Determine the [X, Y] coordinate at the center of the cell enclosing the given text.  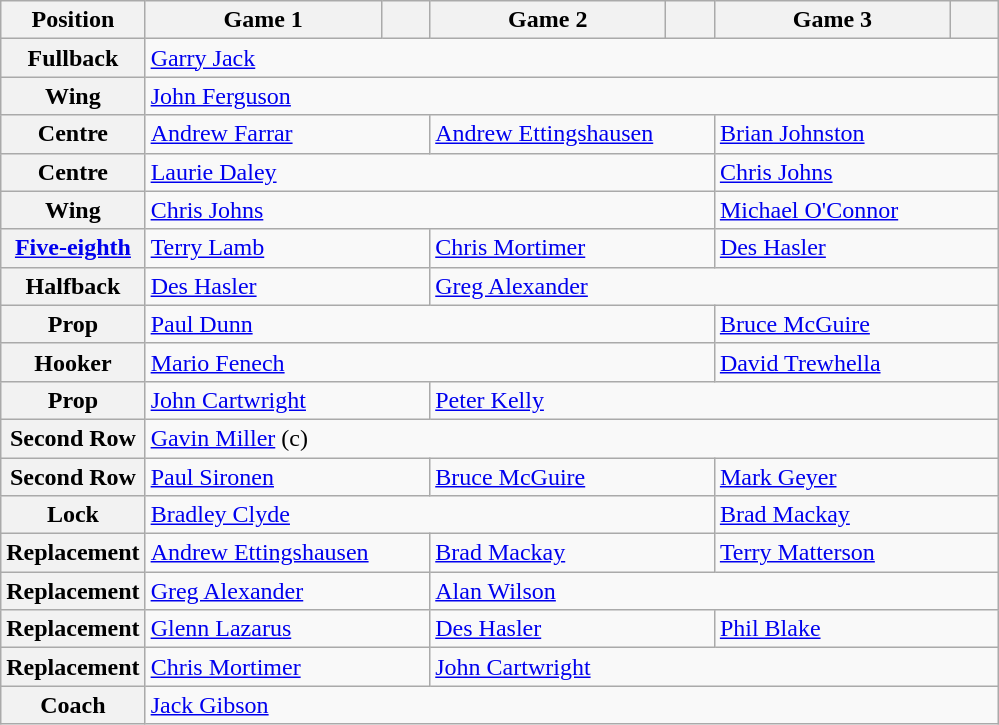
David Trewhella [856, 362]
Brian Johnston [856, 134]
Lock [73, 515]
Paul Dunn [430, 324]
Glenn Lazarus [288, 629]
Paul Sironen [288, 477]
John Ferguson [572, 96]
Terry Matterson [856, 553]
Peter Kelly [714, 400]
Alan Wilson [714, 591]
Phil Blake [856, 629]
Hooker [73, 362]
Mario Fenech [430, 362]
Halfback [73, 286]
Position [73, 20]
Game 3 [832, 20]
Terry Lamb [288, 248]
Laurie Daley [430, 172]
Five-eighth [73, 248]
Coach [73, 705]
Game 1 [263, 20]
Fullback [73, 58]
Jack Gibson [572, 705]
Mark Geyer [856, 477]
Gavin Miller (c) [572, 438]
Andrew Farrar [288, 134]
Game 2 [548, 20]
Michael O'Connor [856, 210]
Garry Jack [572, 58]
Bradley Clyde [430, 515]
